From the cell containing the given text, extract its center point as (x, y) coordinate. 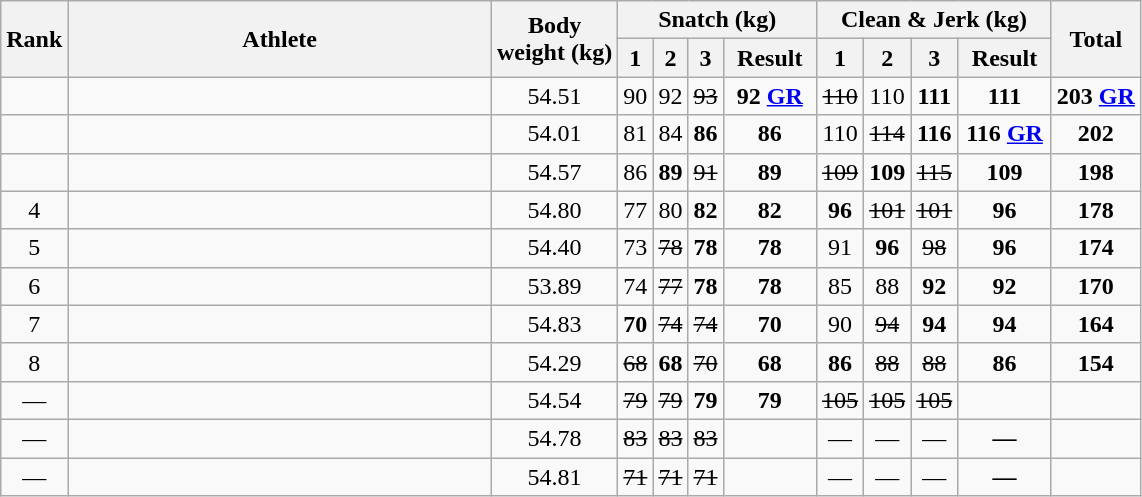
54.83 (554, 324)
174 (1096, 248)
7 (34, 324)
80 (670, 210)
5 (34, 248)
6 (34, 286)
4 (34, 210)
85 (840, 286)
93 (706, 96)
154 (1096, 362)
114 (888, 134)
198 (1096, 172)
54.29 (554, 362)
Bodyweight (kg) (554, 39)
54.81 (554, 477)
54.57 (554, 172)
164 (1096, 324)
54.51 (554, 96)
Rank (34, 39)
53.89 (554, 286)
54.40 (554, 248)
54.78 (554, 438)
98 (934, 248)
116 (934, 134)
116 GR (1005, 134)
Snatch (kg) (718, 20)
54.54 (554, 400)
115 (934, 172)
54.80 (554, 210)
170 (1096, 286)
Athlete (280, 39)
Clean & Jerk (kg) (934, 20)
84 (670, 134)
81 (636, 134)
8 (34, 362)
202 (1096, 134)
178 (1096, 210)
203 GR (1096, 96)
92 GR (770, 96)
Total (1096, 39)
73 (636, 248)
54.01 (554, 134)
